Scan for the cell matching the given text and deliver its (x, y) coordinate at center. 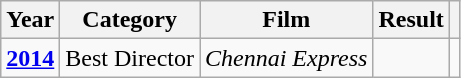
Chennai Express (286, 58)
Film (286, 20)
Year (30, 20)
Result (411, 20)
Best Director (130, 58)
Category (130, 20)
2014 (30, 58)
